Output the [x, y] coordinate of the center of the cell containing the given text.  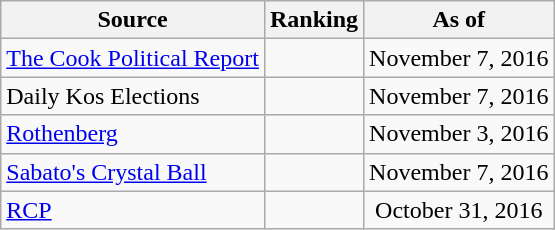
Source [133, 20]
The Cook Political Report [133, 58]
RCP [133, 210]
Rothenberg [133, 134]
Sabato's Crystal Ball [133, 172]
As of [459, 20]
Daily Kos Elections [133, 96]
November 3, 2016 [459, 134]
Ranking [314, 20]
October 31, 2016 [459, 210]
